Pinpoint the cell where the given text exists, returning its [X, Y] midpoint coordinate. 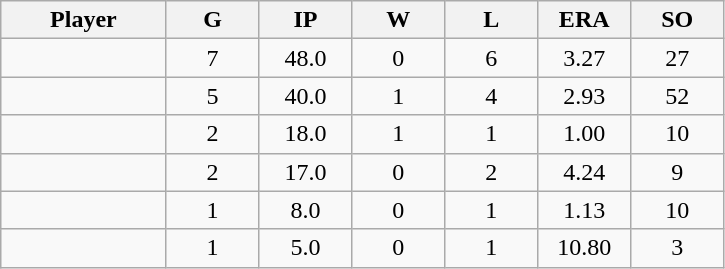
52 [678, 96]
G [212, 20]
1.00 [584, 134]
2.93 [584, 96]
10.80 [584, 248]
W [398, 20]
3.27 [584, 58]
6 [492, 58]
IP [306, 20]
4 [492, 96]
4.24 [584, 172]
40.0 [306, 96]
8.0 [306, 210]
18.0 [306, 134]
5.0 [306, 248]
1.13 [584, 210]
3 [678, 248]
SO [678, 20]
7 [212, 58]
9 [678, 172]
48.0 [306, 58]
ERA [584, 20]
27 [678, 58]
L [492, 20]
17.0 [306, 172]
Player [84, 20]
5 [212, 96]
